From the cell containing the given text, extract its center point as (x, y) coordinate. 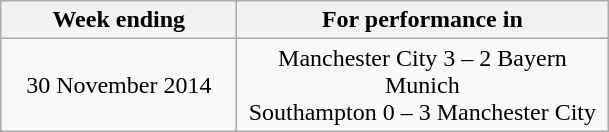
Week ending (119, 20)
Manchester City 3 – 2 Bayern MunichSouthampton 0 – 3 Manchester City (422, 85)
For performance in (422, 20)
30 November 2014 (119, 85)
